Identify which cell holds the provided text, then report its (x, y) central coordinate. 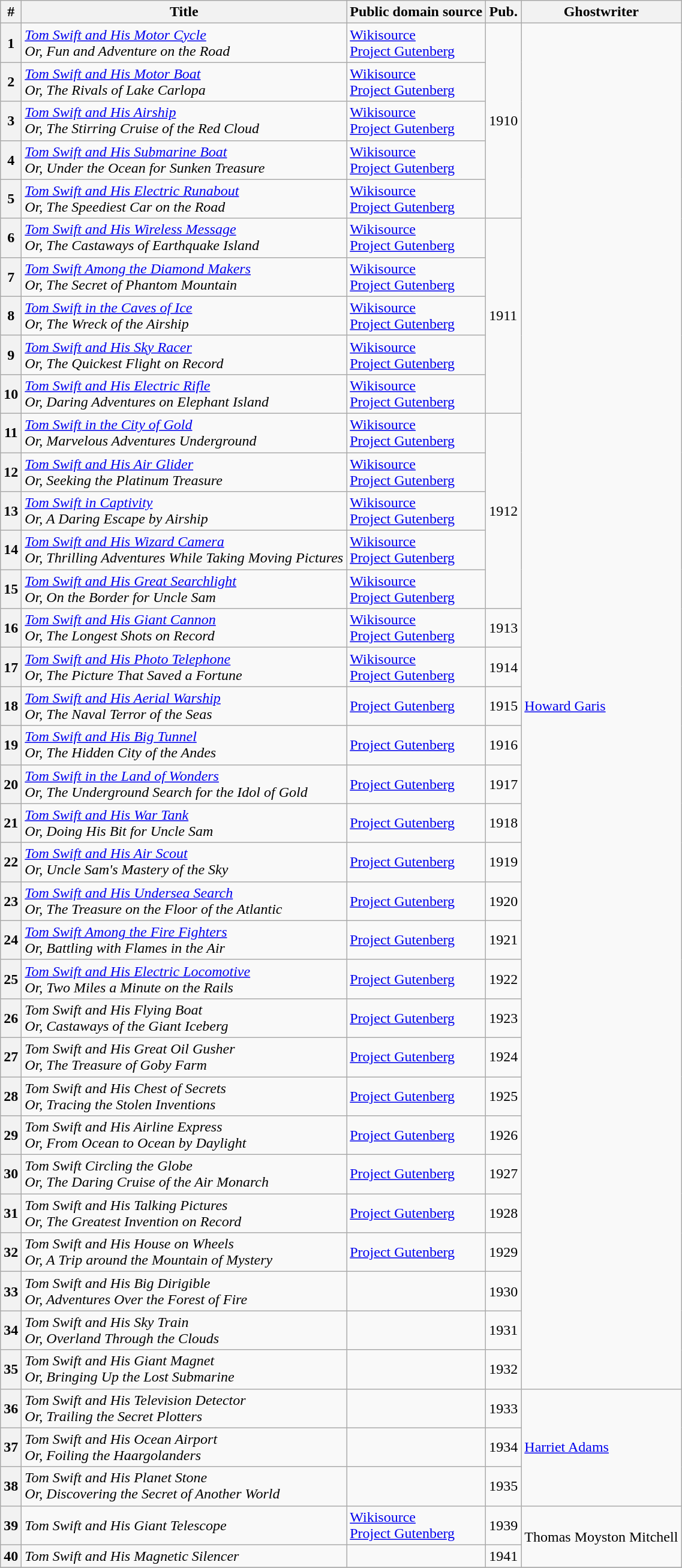
31 (11, 1214)
1926 (504, 1136)
35 (11, 1370)
4 (11, 159)
1910 (504, 121)
Tom Swift and His Talking PicturesOr, The Greatest Invention on Record (184, 1214)
Tom Swift and His Wireless MessageOr, The Castaways of Earthquake Island (184, 237)
Tom Swift and His Chest of SecretsOr, Tracing the Stolen Inventions (184, 1096)
Tom Swift and His War TankOr, Doing His Bit for Uncle Sam (184, 823)
1925 (504, 1096)
Tom Swift Among the Fire FightersOr, Battling with Flames in the Air (184, 940)
Tom Swift in the City of GoldOr, Marvelous Adventures Underground (184, 433)
22 (11, 862)
Tom Swift and His Airline ExpressOr, From Ocean to Ocean by Daylight (184, 1136)
1928 (504, 1214)
1916 (504, 745)
Tom Swift and His Aerial WarshipOr, The Naval Terror of the Seas (184, 706)
25 (11, 979)
36 (11, 1408)
Tom Swift and His Submarine BoatOr, Under the Ocean for Sunken Treasure (184, 159)
1922 (504, 979)
1919 (504, 862)
Tom Swift and His Undersea SearchOr, The Treasure on the Floor of the Atlantic (184, 901)
17 (11, 667)
Public domain source (416, 12)
29 (11, 1136)
Tom Swift and His Giant Telescope (184, 1525)
34 (11, 1330)
1924 (504, 1057)
Title (184, 12)
Tom Swift in CaptivityOr, A Daring Escape by Airship (184, 511)
8 (11, 315)
18 (11, 706)
15 (11, 589)
14 (11, 550)
20 (11, 784)
Pub. (504, 12)
Tom Swift and His Electric LocomotiveOr, Two Miles a Minute on the Rails (184, 979)
Tom Swift and His AirshipOr, The Stirring Cruise of the Red Cloud (184, 121)
Harriet Adams (601, 1447)
19 (11, 745)
1 (11, 43)
38 (11, 1486)
Tom Swift in the Caves of IceOr, The Wreck of the Airship (184, 315)
40 (11, 1556)
Tom Swift in the Land of WondersOr, The Underground Search for the Idol of Gold (184, 784)
Tom Swift and His Electric RunaboutOr, The Speediest Car on the Road (184, 199)
Ghostwriter (601, 12)
Tom Swift and His Air ScoutOr, Uncle Sam's Mastery of the Sky (184, 862)
26 (11, 1018)
Tom Swift Among the Diamond MakersOr, The Secret of Phantom Mountain (184, 277)
5 (11, 199)
1929 (504, 1252)
24 (11, 940)
21 (11, 823)
Thomas Moyston Mitchell (601, 1536)
39 (11, 1525)
1932 (504, 1370)
1930 (504, 1292)
1939 (504, 1525)
Tom Swift and His Sky TrainOr, Overland Through the Clouds (184, 1330)
7 (11, 277)
2 (11, 82)
Tom Swift and His Giant CannonOr, The Longest Shots on Record (184, 628)
Tom Swift and His Magnetic Silencer (184, 1556)
16 (11, 628)
30 (11, 1174)
Tom Swift and His Motor BoatOr, The Rivals of Lake Carlopa (184, 82)
10 (11, 393)
37 (11, 1447)
32 (11, 1252)
1917 (504, 784)
1912 (504, 511)
Tom Swift and His Electric RifleOr, Daring Adventures on Elephant Island (184, 393)
Tom Swift and His Sky RacerOr, The Quickest Flight on Record (184, 355)
1911 (504, 315)
Tom Swift and His Photo TelephoneOr, The Picture That Saved a Fortune (184, 667)
1934 (504, 1447)
13 (11, 511)
1921 (504, 940)
Tom Swift and His Ocean AirportOr, Foiling the Haargolanders (184, 1447)
Tom Swift and His Motor CycleOr, Fun and Adventure on the Road (184, 43)
Tom Swift and His Giant MagnetOr, Bringing Up the Lost Submarine (184, 1370)
Tom Swift and His Big TunnelOr, The Hidden City of the Andes (184, 745)
28 (11, 1096)
Tom Swift and His Great Oil GusherOr, The Treasure of Goby Farm (184, 1057)
1920 (504, 901)
Tom Swift and His Flying BoatOr, Castaways of the Giant Iceberg (184, 1018)
1933 (504, 1408)
12 (11, 471)
6 (11, 237)
1927 (504, 1174)
11 (11, 433)
1915 (504, 706)
1913 (504, 628)
1931 (504, 1330)
Tom Swift and His Wizard CameraOr, Thrilling Adventures While Taking Moving Pictures (184, 550)
Tom Swift and His Planet StoneOr, Discovering the Secret of Another World (184, 1486)
Tom Swift and His House on WheelsOr, A Trip around the Mountain of Mystery (184, 1252)
1914 (504, 667)
Tom Swift and His Air GliderOr, Seeking the Platinum Treasure (184, 471)
1941 (504, 1556)
Tom Swift Circling the GlobeOr, The Daring Cruise of the Air Monarch (184, 1174)
1935 (504, 1486)
Howard Garis (601, 706)
33 (11, 1292)
1918 (504, 823)
27 (11, 1057)
3 (11, 121)
9 (11, 355)
Tom Swift and His Television DetectorOr, Trailing the Secret Plotters (184, 1408)
Tom Swift and His Great SearchlightOr, On the Border for Uncle Sam (184, 589)
1923 (504, 1018)
# (11, 12)
Tom Swift and His Big DirigibleOr, Adventures Over the Forest of Fire (184, 1292)
23 (11, 901)
